Return [x, y] of the center of cell containing provided text 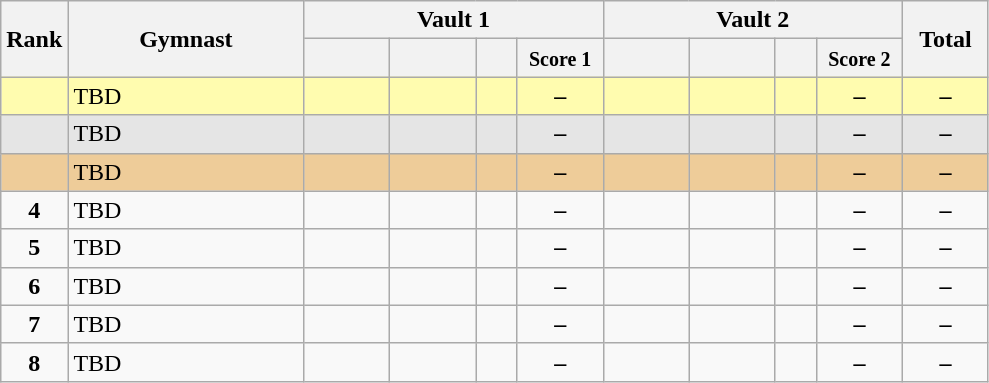
Rank [34, 39]
Vault 2 [752, 20]
5 [34, 248]
6 [34, 286]
Vault 1 [454, 20]
8 [34, 362]
Gymnast [186, 39]
4 [34, 210]
7 [34, 324]
Total [945, 39]
Score 2 [859, 58]
Score 1 [560, 58]
